Pinpoint the cell where the given text exists, returning its (x, y) midpoint coordinate. 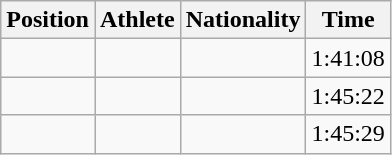
1:45:29 (348, 134)
1:41:08 (348, 58)
Position (48, 20)
Time (348, 20)
Nationality (243, 20)
Athlete (137, 20)
1:45:22 (348, 96)
